Pinpoint the cell where the given text exists, returning its (x, y) midpoint coordinate. 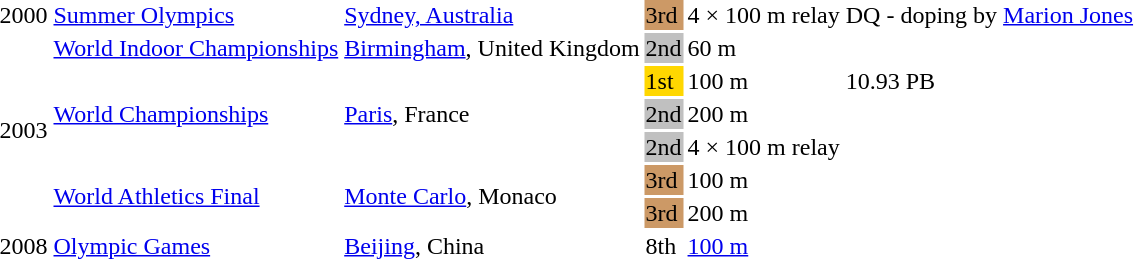
DQ - doping by Marion Jones (989, 15)
1st (664, 81)
Monte Carlo, Monaco (492, 196)
Sydney, Australia (492, 15)
Summer Olympics (196, 15)
World Championships (196, 114)
10.93 PB (989, 81)
Birmingham, United Kingdom (492, 48)
World Indoor Championships (196, 48)
60 m (764, 48)
Paris, France (492, 114)
World Athletics Final (196, 196)
